Return the [X, Y] coordinate for the center point of the cell that contains the specified text.  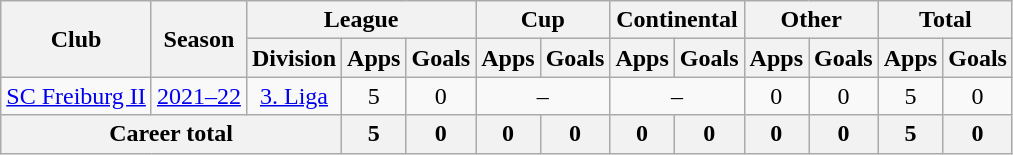
3. Liga [294, 96]
Cup [543, 20]
Continental [677, 20]
Season [198, 39]
Total [945, 20]
2021–22 [198, 96]
Division [294, 58]
League [360, 20]
Club [76, 39]
Career total [172, 134]
Other [811, 20]
SC Freiburg II [76, 96]
